Search for the cell housing the specified text and yield its [x, y] center coordinate. 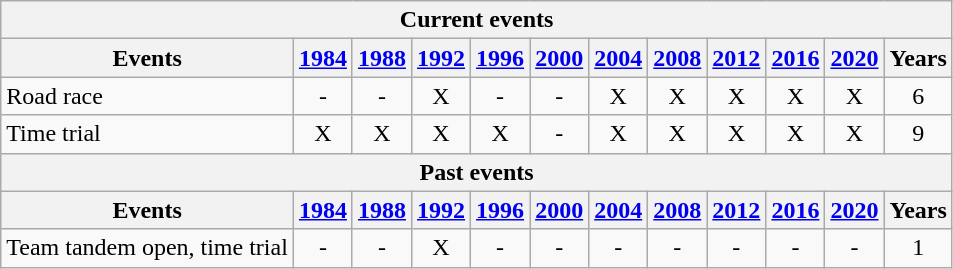
Road race [148, 96]
Time trial [148, 134]
9 [918, 134]
6 [918, 96]
Past events [477, 172]
Team tandem open, time trial [148, 248]
Current events [477, 20]
1 [918, 248]
